For the text-containing cell, return its midpoint in [x, y] coordinate format. 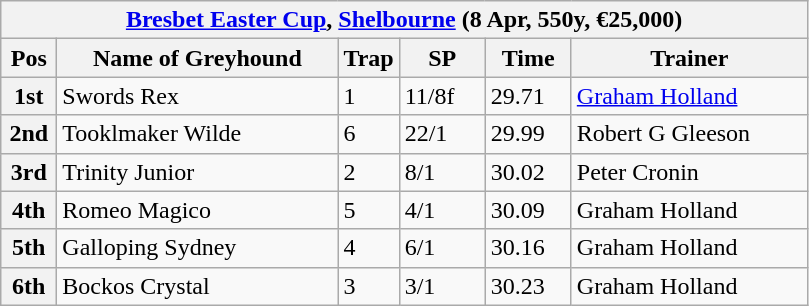
8/1 [442, 172]
1st [29, 96]
2 [368, 172]
Romeo Magico [198, 210]
Trainer [689, 58]
5 [368, 210]
30.02 [528, 172]
Galloping Sydney [198, 248]
Pos [29, 58]
Bockos Crystal [198, 286]
Trinity Junior [198, 172]
6/1 [442, 248]
SP [442, 58]
Peter Cronin [689, 172]
Bresbet Easter Cup, Shelbourne (8 Apr, 550y, €25,000) [404, 20]
4 [368, 248]
4/1 [442, 210]
Trap [368, 58]
Tooklmaker Wilde [198, 134]
Swords Rex [198, 96]
29.99 [528, 134]
6th [29, 286]
11/8f [442, 96]
3/1 [442, 286]
30.09 [528, 210]
5th [29, 248]
30.23 [528, 286]
4th [29, 210]
6 [368, 134]
Robert G Gleeson [689, 134]
Time [528, 58]
3 [368, 286]
2nd [29, 134]
1 [368, 96]
29.71 [528, 96]
3rd [29, 172]
22/1 [442, 134]
30.16 [528, 248]
Name of Greyhound [198, 58]
